Extract the (X, Y) coordinate from the center of the cell holding the provided text.  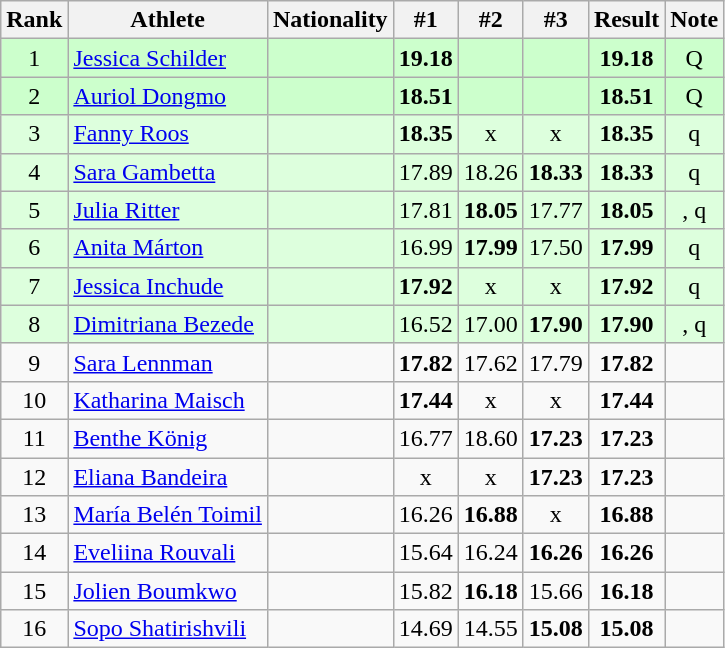
Fanny Roos (168, 134)
17.50 (556, 248)
#3 (556, 20)
#2 (490, 20)
Anita Márton (168, 248)
Sara Gambetta (168, 172)
6 (34, 248)
12 (34, 477)
3 (34, 134)
Sopo Shatirishvili (168, 629)
4 (34, 172)
17.81 (426, 210)
10 (34, 400)
11 (34, 438)
16 (34, 629)
Nationality (330, 20)
17.77 (556, 210)
7 (34, 286)
17.00 (490, 324)
Benthe König (168, 438)
15.82 (426, 591)
14.69 (426, 629)
Eliana Bandeira (168, 477)
17.89 (426, 172)
Jessica Inchude (168, 286)
17.62 (490, 362)
15.66 (556, 591)
15 (34, 591)
Result (626, 20)
Rank (34, 20)
Eveliina Rouvali (168, 553)
Auriol Dongmo (168, 96)
17.79 (556, 362)
13 (34, 515)
18.60 (490, 438)
16.77 (426, 438)
16.24 (490, 553)
Sara Lennman (168, 362)
Note (694, 20)
16.99 (426, 248)
15.64 (426, 553)
16.52 (426, 324)
14 (34, 553)
Julia Ritter (168, 210)
Dimitriana Bezede (168, 324)
Jolien Boumkwo (168, 591)
María Belén Toimil (168, 515)
Katharina Maisch (168, 400)
8 (34, 324)
Jessica Schilder (168, 58)
9 (34, 362)
1 (34, 58)
14.55 (490, 629)
#1 (426, 20)
5 (34, 210)
Athlete (168, 20)
2 (34, 96)
18.26 (490, 172)
